Identify which cell holds the provided text, then report its (X, Y) central coordinate. 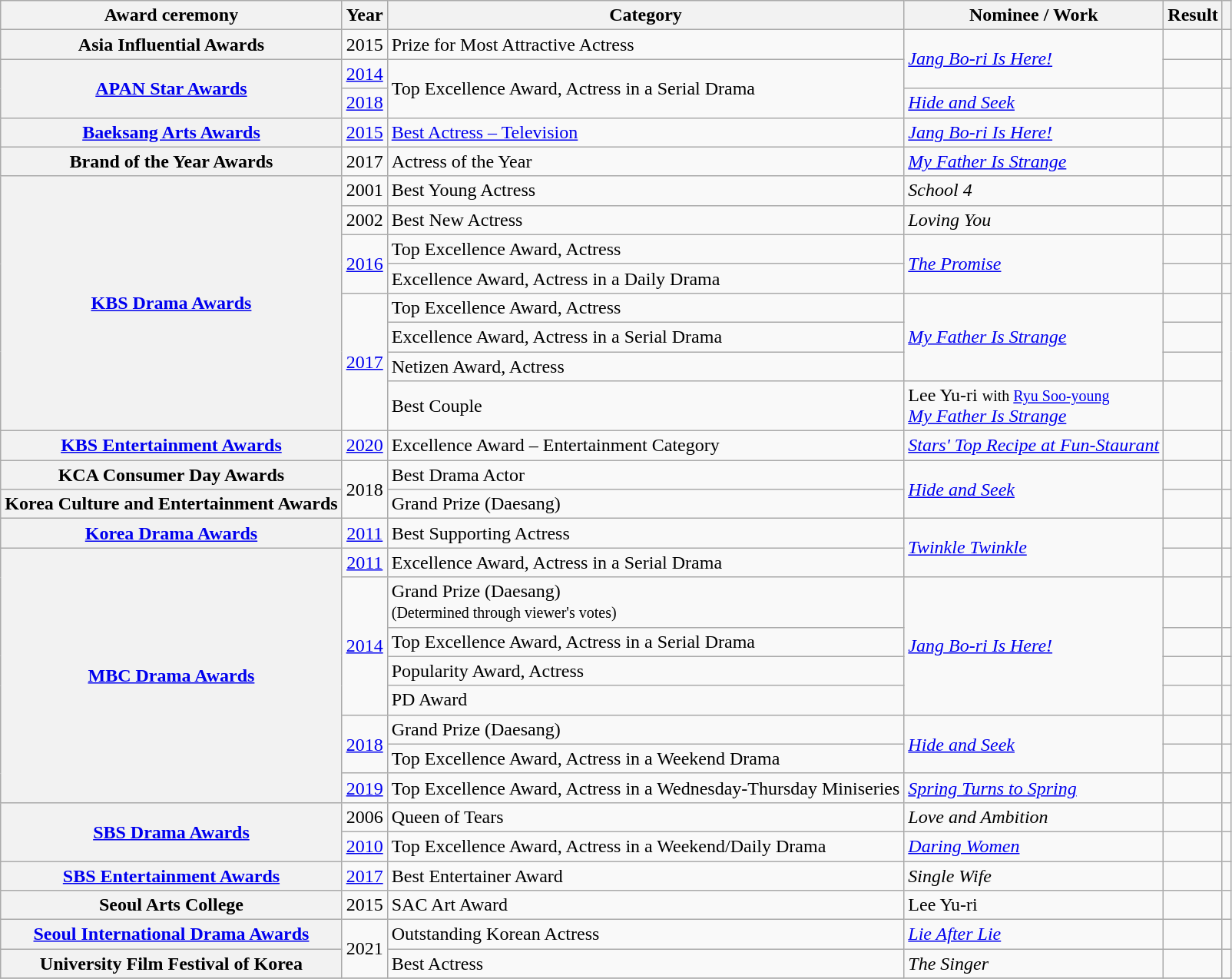
The Promise (1034, 264)
2006 (364, 817)
KBS Drama Awards (171, 304)
Best Young Actress (645, 191)
Best Actress (645, 964)
SAC Art Award (645, 905)
School 4 (1034, 191)
KCA Consumer Day Awards (171, 475)
Actress of the Year (645, 161)
Prize for Most Attractive Actress (645, 45)
2002 (364, 220)
APAN Star Awards (171, 88)
University Film Festival of Korea (171, 964)
Award ceremony (171, 15)
2001 (364, 191)
Seoul International Drama Awards (171, 934)
Outstanding Korean Actress (645, 934)
Brand of the Year Awards (171, 161)
SBS Entertainment Awards (171, 875)
Queen of Tears (645, 817)
Excellence Award, Actress in a Daily Drama (645, 278)
Loving You (1034, 220)
PD Award (645, 700)
Popularity Award, Actress (645, 671)
2019 (364, 788)
Seoul Arts College (171, 905)
MBC Drama Awards (171, 675)
Baeksang Arts Awards (171, 132)
Spring Turns to Spring (1034, 788)
2010 (364, 846)
Nominee / Work (1034, 15)
2016 (364, 264)
Grand Prize (Daesang)(Determined through viewer's votes) (645, 602)
Lee Yu-ri with Ryu Soo-youngMy Father Is Strange (1034, 406)
Best Entertainer Award (645, 875)
2020 (364, 446)
Love and Ambition (1034, 817)
Best Couple (645, 406)
Daring Women (1034, 846)
KBS Entertainment Awards (171, 446)
Top Excellence Award, Actress in a Weekend Drama (645, 758)
Lie After Lie (1034, 934)
Category (645, 15)
Korea Drama Awards (171, 533)
Year (364, 15)
Top Excellence Award, Actress in a Weekend/Daily Drama (645, 846)
Best Actress – Television (645, 132)
The Singer (1034, 964)
Result (1193, 15)
Excellence Award – Entertainment Category (645, 446)
Asia Influential Awards (171, 45)
Single Wife (1034, 875)
Best New Actress (645, 220)
Top Excellence Award, Actress in a Wednesday-Thursday Miniseries (645, 788)
Best Supporting Actress (645, 533)
Best Drama Actor (645, 475)
2021 (364, 949)
SBS Drama Awards (171, 831)
Lee Yu-ri (1034, 905)
Netizen Award, Actress (645, 367)
Stars' Top Recipe at Fun-Staurant (1034, 446)
Korea Culture and Entertainment Awards (171, 504)
Twinkle Twinkle (1034, 548)
